Search for the cell housing the specified text and yield its [x, y] center coordinate. 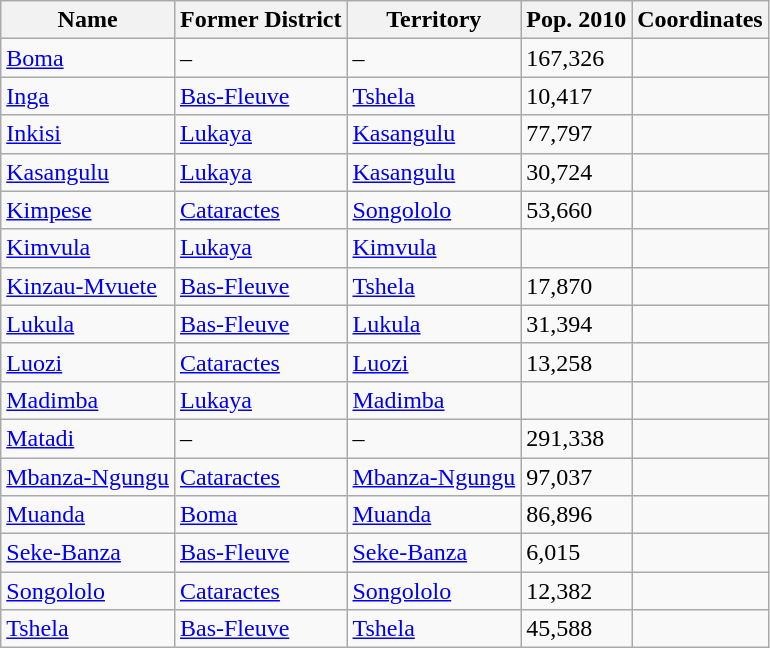
Kinzau-Mvuete [88, 286]
Kimpese [88, 210]
12,382 [576, 591]
Inga [88, 96]
45,588 [576, 629]
291,338 [576, 438]
31,394 [576, 324]
53,660 [576, 210]
167,326 [576, 58]
Inkisi [88, 134]
86,896 [576, 515]
77,797 [576, 134]
6,015 [576, 553]
17,870 [576, 286]
Territory [434, 20]
Matadi [88, 438]
30,724 [576, 172]
10,417 [576, 96]
Name [88, 20]
13,258 [576, 362]
Former District [260, 20]
Pop. 2010 [576, 20]
Coordinates [700, 20]
97,037 [576, 477]
